Find where the given text appears and provide that cell's center as (X, Y) coordinate. 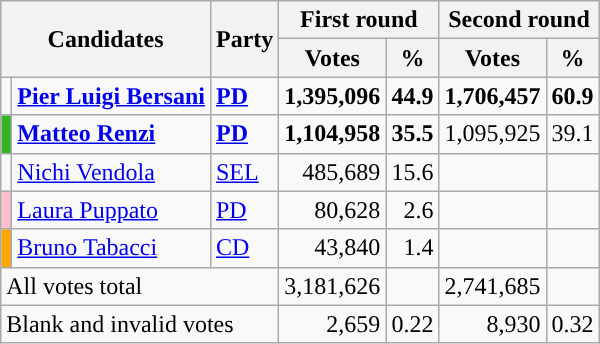
Nichi Vendola (112, 172)
Pier Luigi Bersani (112, 96)
Blank and invalid votes (140, 324)
Party (244, 39)
2.6 (412, 210)
39.1 (572, 134)
8,930 (492, 324)
1,706,457 (492, 96)
1.4 (412, 248)
1,395,096 (332, 96)
SEL (244, 172)
60.9 (572, 96)
Second round (519, 20)
Matteo Renzi (112, 134)
80,628 (332, 210)
485,689 (332, 172)
0.22 (412, 324)
Candidates (106, 39)
1,104,958 (332, 134)
All votes total (140, 286)
Laura Puppato (112, 210)
2,659 (332, 324)
35.5 (412, 134)
3,181,626 (332, 286)
1,095,925 (492, 134)
43,840 (332, 248)
15.6 (412, 172)
0.32 (572, 324)
2,741,685 (492, 286)
First round (359, 20)
44.9 (412, 96)
Bruno Tabacci (112, 248)
CD (244, 248)
